Pinpoint the cell where the given text exists, returning its (X, Y) midpoint coordinate. 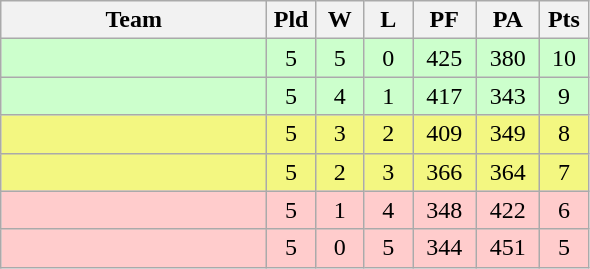
425 (444, 58)
366 (444, 172)
7 (564, 172)
364 (508, 172)
417 (444, 96)
343 (508, 96)
Pld (292, 20)
Pts (564, 20)
8 (564, 134)
348 (444, 210)
451 (508, 248)
PA (508, 20)
6 (564, 210)
380 (508, 58)
9 (564, 96)
PF (444, 20)
344 (444, 248)
L (388, 20)
349 (508, 134)
W (340, 20)
10 (564, 58)
422 (508, 210)
409 (444, 134)
Team (134, 20)
